Output the [X, Y] coordinate of the center of the cell containing the given text.  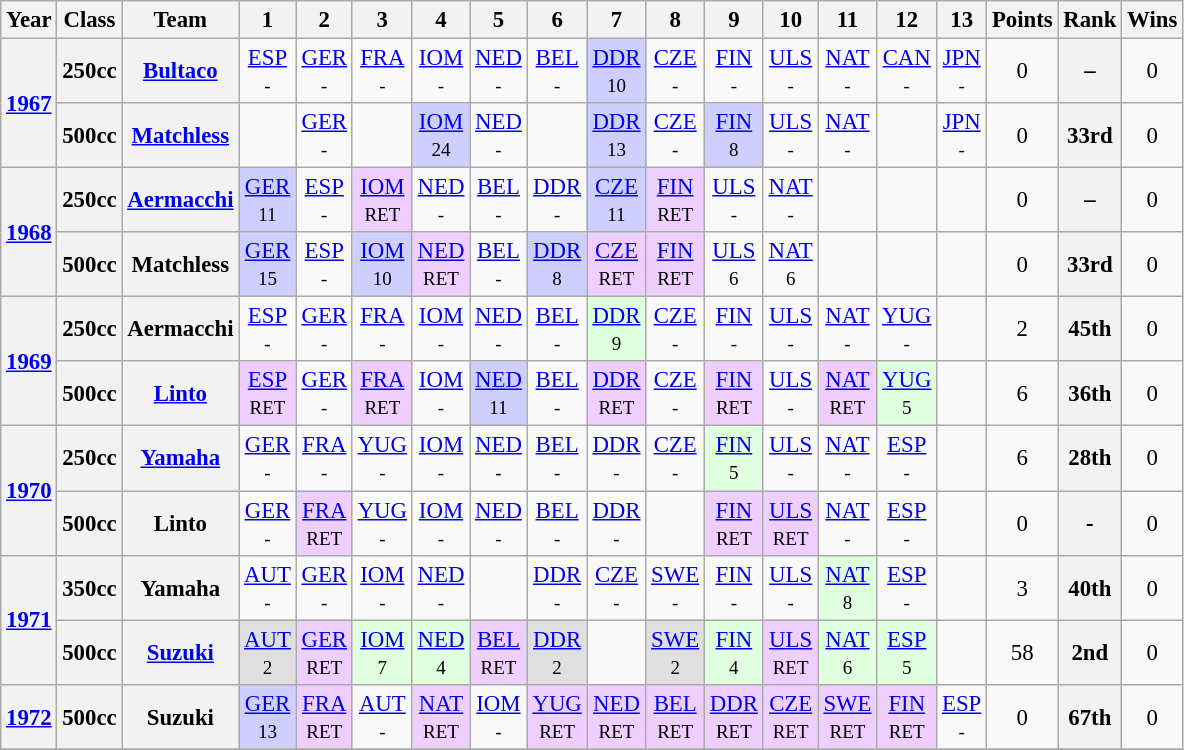
Bultaco [180, 72]
FIN5 [734, 458]
8 [676, 20]
NED11 [498, 394]
Year [29, 20]
CZE11 [616, 200]
9 [734, 20]
Rank [1090, 20]
67th [1090, 716]
GERRET [324, 652]
NED4 [440, 652]
4 [440, 20]
- [1090, 524]
40th [1090, 588]
GER13 [268, 716]
5 [498, 20]
FIN4 [734, 652]
12 [907, 20]
1967 [29, 104]
YUGRET [557, 716]
1971 [29, 620]
DDR13 [616, 136]
1 [268, 20]
7 [616, 20]
DDR8 [557, 264]
SWE2 [676, 652]
IOM24 [440, 136]
DDR9 [616, 330]
DDR2 [557, 652]
10 [790, 20]
SWE- [676, 588]
58 [1022, 652]
GER15 [268, 264]
1969 [29, 362]
Wins [1152, 20]
Points [1022, 20]
13 [962, 20]
2nd [1090, 652]
NAT8 [848, 588]
IOMRET [382, 200]
1970 [29, 490]
1968 [29, 232]
11 [848, 20]
YUG5 [907, 394]
350cc [90, 588]
SWERET [848, 716]
IOM10 [382, 264]
1972 [29, 716]
ULS6 [734, 264]
Class [90, 20]
45th [1090, 330]
DDR10 [616, 72]
AUT2 [268, 652]
ESPRET [268, 394]
28th [1090, 458]
Team [180, 20]
FIN8 [734, 136]
GER11 [268, 200]
ESP5 [907, 652]
IOM7 [382, 652]
36th [1090, 394]
CAN- [907, 72]
